Determine the [x, y] coordinate at the center of the cell enclosing the given text.  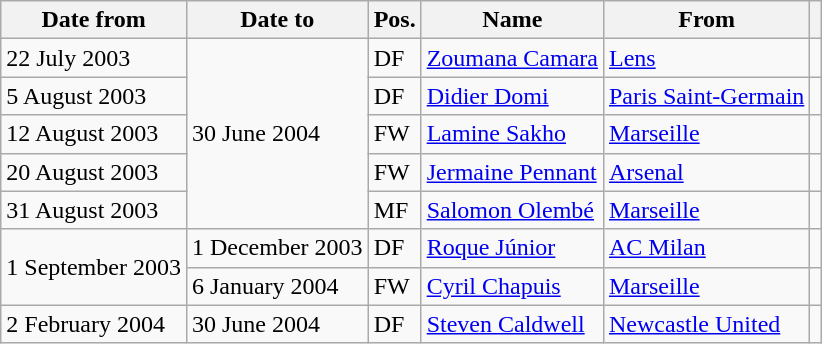
AC Milan [706, 248]
Paris Saint-Germain [706, 96]
From [706, 20]
2 February 2004 [94, 324]
Lamine Sakho [512, 134]
Date to [277, 20]
Steven Caldwell [512, 324]
Zoumana Camara [512, 58]
Arsenal [706, 172]
Date from [94, 20]
Roque Júnior [512, 248]
22 July 2003 [94, 58]
Lens [706, 58]
1 September 2003 [94, 267]
Didier Domi [512, 96]
Salomon Olembé [512, 210]
5 August 2003 [94, 96]
MF [394, 210]
31 August 2003 [94, 210]
Name [512, 20]
Cyril Chapuis [512, 286]
6 January 2004 [277, 286]
Newcastle United [706, 324]
20 August 2003 [94, 172]
Jermaine Pennant [512, 172]
1 December 2003 [277, 248]
Pos. [394, 20]
12 August 2003 [94, 134]
